Determine the (X, Y) coordinate at the center of the cell enclosing the given text.  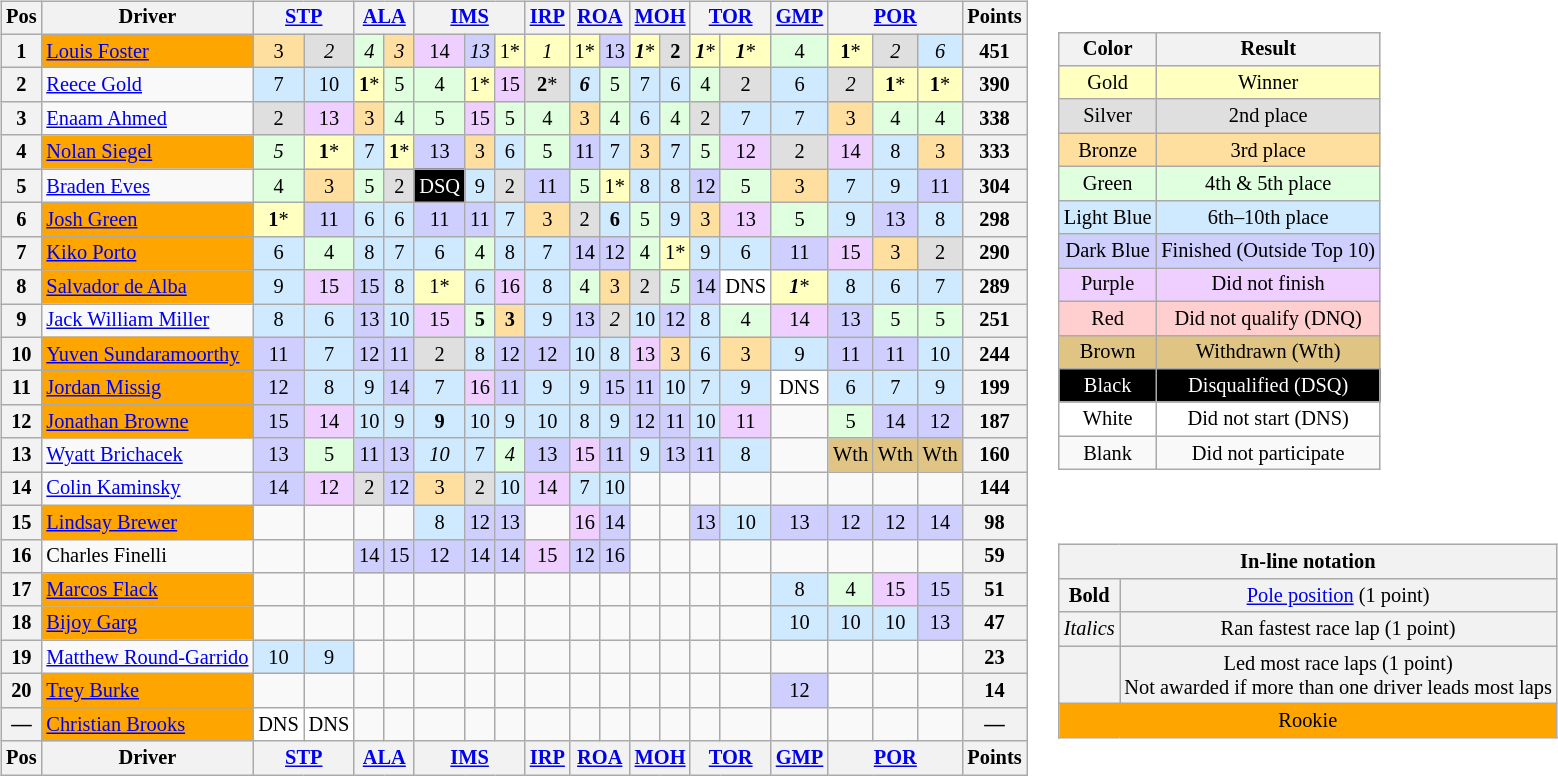
Disqualified (DSQ) (1268, 386)
23 (994, 657)
333 (994, 152)
6th–10th place (1268, 217)
Did not participate (1268, 453)
Wyatt Brichacek (147, 455)
Blank (1108, 453)
Salvador de Alba (147, 287)
Rookie (1308, 721)
Jack William Miller (147, 321)
Yuven Sundaramoorthy (147, 354)
Charles Finelli (147, 556)
Finished (Outside Top 10) (1268, 251)
338 (994, 119)
18 (21, 623)
Jordan Missig (147, 388)
Bold (1090, 596)
White (1108, 419)
Italics (1090, 629)
Louis Foster (147, 51)
390 (994, 85)
Did not finish (1268, 285)
Reece Gold (147, 85)
Brown (1108, 352)
Jonathan Browne (147, 422)
Withdrawn (Wth) (1268, 352)
Nolan Siegel (147, 152)
Red (1108, 318)
Ran fastest race lap (1 point) (1338, 629)
In-line notation (1308, 562)
Winner (1268, 83)
Josh Green (147, 220)
Color (1108, 49)
160 (994, 455)
Christian Brooks (147, 724)
Bronze (1108, 150)
17 (21, 590)
Gold (1108, 83)
Lindsay Brewer (147, 522)
251 (994, 321)
Led most race laps (1 point)Not awarded if more than one driver leads most laps (1338, 675)
451 (994, 51)
51 (994, 590)
Purple (1108, 285)
Dark Blue (1108, 251)
187 (994, 422)
Trey Burke (147, 691)
Colin Kaminsky (147, 489)
Enaam Ahmed (147, 119)
144 (994, 489)
Black (1108, 386)
Bijoy Garg (147, 623)
20 (21, 691)
199 (994, 388)
2nd place (1268, 116)
290 (994, 253)
Did not qualify (DNQ) (1268, 318)
Result (1268, 49)
3rd place (1268, 150)
298 (994, 220)
Marcos Flack (147, 590)
2* (548, 85)
Kiko Porto (147, 253)
289 (994, 287)
Green (1108, 184)
98 (994, 522)
59 (994, 556)
4th & 5th place (1268, 184)
Matthew Round-Garrido (147, 657)
Braden Eves (147, 186)
DSQ (439, 186)
Light Blue (1108, 217)
47 (994, 623)
Silver (1108, 116)
244 (994, 354)
Pole position (1 point) (1338, 596)
Did not start (DNS) (1268, 419)
304 (994, 186)
19 (21, 657)
